Determine the [x, y] coordinate at the center of the cell enclosing the given text.  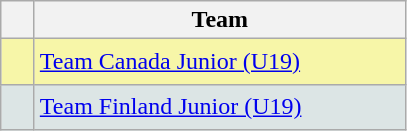
Team Canada Junior (U19) [220, 62]
Team [220, 20]
Team Finland Junior (U19) [220, 107]
